Extract the [X, Y] coordinate from the center of the cell holding the provided text.  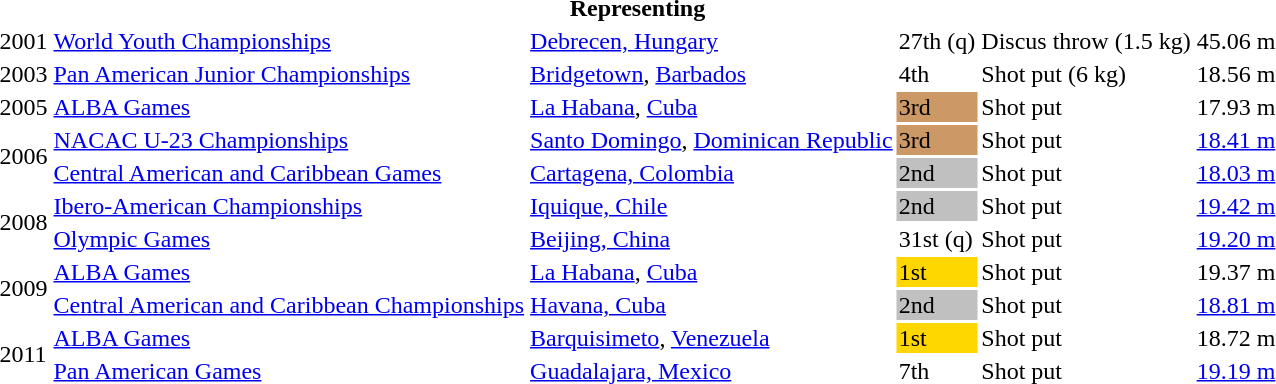
Cartagena, Colombia [712, 173]
31st (q) [937, 239]
Shot put (6 kg) [1086, 74]
Beijing, China [712, 239]
NACAC U-23 Championships [289, 140]
Central American and Caribbean Championships [289, 305]
Ibero-American Championships [289, 206]
Pan American Junior Championships [289, 74]
Central American and Caribbean Games [289, 173]
Barquisimeto, Venezuela [712, 338]
Olympic Games [289, 239]
Discus throw (1.5 kg) [1086, 41]
27th (q) [937, 41]
Debrecen, Hungary [712, 41]
Bridgetown, Barbados [712, 74]
Iquique, Chile [712, 206]
Santo Domingo, Dominican Republic [712, 140]
Havana, Cuba [712, 305]
World Youth Championships [289, 41]
4th [937, 74]
